Search for the cell housing the specified text and yield its (X, Y) center coordinate. 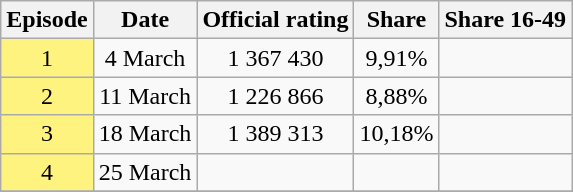
Date (145, 20)
Episode (47, 20)
18 March (145, 134)
8,88% (396, 96)
4 (47, 172)
25 March (145, 172)
10,18% (396, 134)
Official rating (276, 20)
1 367 430 (276, 58)
11 March (145, 96)
1 389 313 (276, 134)
Share (396, 20)
1 226 866 (276, 96)
9,91% (396, 58)
2 (47, 96)
4 March (145, 58)
Share 16-49 (506, 20)
3 (47, 134)
1 (47, 58)
